Locate the cell with the specified text and output its (X, Y) center coordinate. 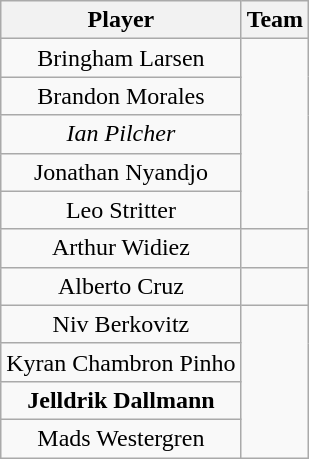
Mads Westergren (121, 438)
Niv Berkovitz (121, 324)
Arthur Widiez (121, 248)
Bringham Larsen (121, 58)
Alberto Cruz (121, 286)
Brandon Morales (121, 96)
Ian Pilcher (121, 134)
Jonathan Nyandjo (121, 172)
Leo Stritter (121, 210)
Player (121, 20)
Jelldrik Dallmann (121, 400)
Team (275, 20)
Kyran Chambron Pinho (121, 362)
